Detect which cell encompasses the target text, then output its [X, Y] center coordinate. 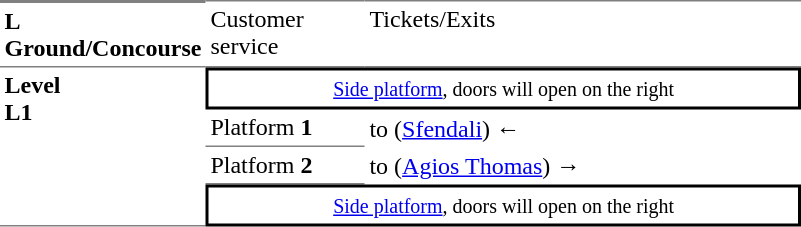
to (Agios Thomas) → [583, 166]
Platform 2 [286, 166]
to (Sfendali) ← [583, 129]
Tickets/Exits [583, 34]
LGround/Concourse [103, 34]
Platform 1 [286, 129]
LevelL1 [103, 148]
Customer service [286, 34]
